Locate the cell with the specified text and output its [x, y] center coordinate. 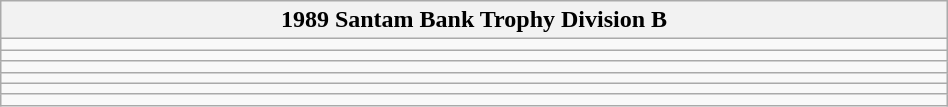
1989 Santam Bank Trophy Division B [474, 20]
